Detect which cell encompasses the target text, then output its (x, y) center coordinate. 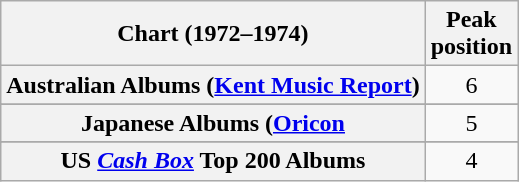
6 (471, 85)
Japanese Albums (Oricon (213, 123)
Australian Albums (Kent Music Report) (213, 85)
4 (471, 161)
Peakposition (471, 34)
5 (471, 123)
US Cash Box Top 200 Albums (213, 161)
Chart (1972–1974) (213, 34)
